For the text-containing cell, return its midpoint in (X, Y) coordinate format. 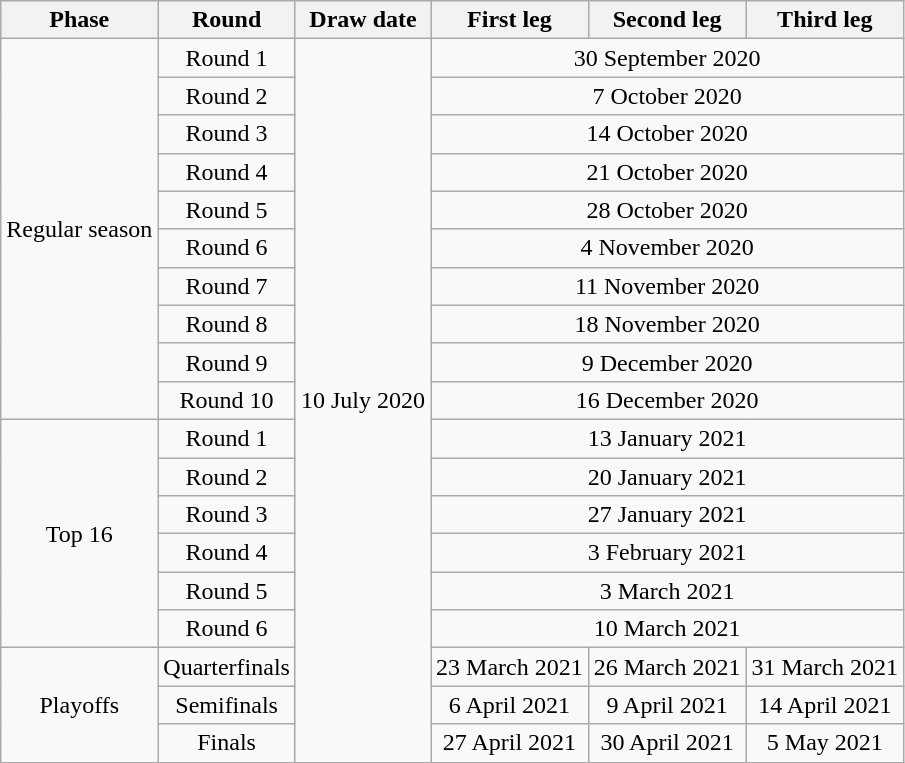
Finals (227, 743)
4 November 2020 (668, 248)
9 April 2021 (667, 705)
13 January 2021 (668, 438)
Round 8 (227, 324)
Playoffs (80, 705)
Third leg (825, 20)
3 February 2021 (668, 553)
First leg (510, 20)
20 January 2021 (668, 477)
7 October 2020 (668, 96)
10 July 2020 (362, 400)
Draw date (362, 20)
5 May 2021 (825, 743)
27 January 2021 (668, 515)
30 September 2020 (668, 58)
27 April 2021 (510, 743)
31 March 2021 (825, 667)
3 March 2021 (668, 591)
Regular season (80, 230)
6 April 2021 (510, 705)
10 March 2021 (668, 629)
Phase (80, 20)
Round 10 (227, 400)
21 October 2020 (668, 172)
23 March 2021 (510, 667)
Round 7 (227, 286)
26 March 2021 (667, 667)
Semifinals (227, 705)
14 October 2020 (668, 134)
18 November 2020 (668, 324)
11 November 2020 (668, 286)
28 October 2020 (668, 210)
30 April 2021 (667, 743)
Quarterfinals (227, 667)
14 April 2021 (825, 705)
16 December 2020 (668, 400)
9 December 2020 (668, 362)
Round (227, 20)
Round 9 (227, 362)
Top 16 (80, 533)
Second leg (667, 20)
